Search for the cell housing the specified text and yield its [X, Y] center coordinate. 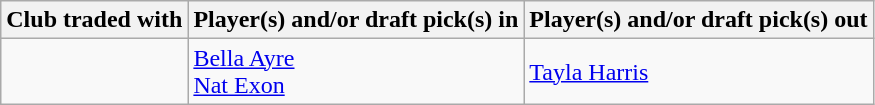
Club traded with [94, 20]
Player(s) and/or draft pick(s) in [356, 20]
Player(s) and/or draft pick(s) out [698, 20]
Bella AyreNat Exon [356, 72]
Tayla Harris [698, 72]
